Return the [x, y] coordinate for the center point of the cell that contains the specified text.  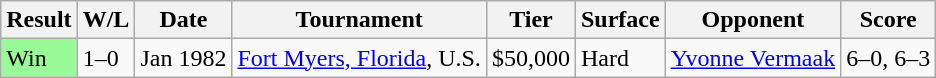
$50,000 [530, 58]
6–0, 6–3 [888, 58]
1–0 [106, 58]
Tier [530, 20]
Tournament [359, 20]
Score [888, 20]
Date [184, 20]
Yvonne Vermaak [753, 58]
Win [39, 58]
Opponent [753, 20]
Result [39, 20]
Jan 1982 [184, 58]
W/L [106, 20]
Fort Myers, Florida, U.S. [359, 58]
Hard [620, 58]
Surface [620, 20]
